Detect which cell encompasses the target text, then output its (X, Y) center coordinate. 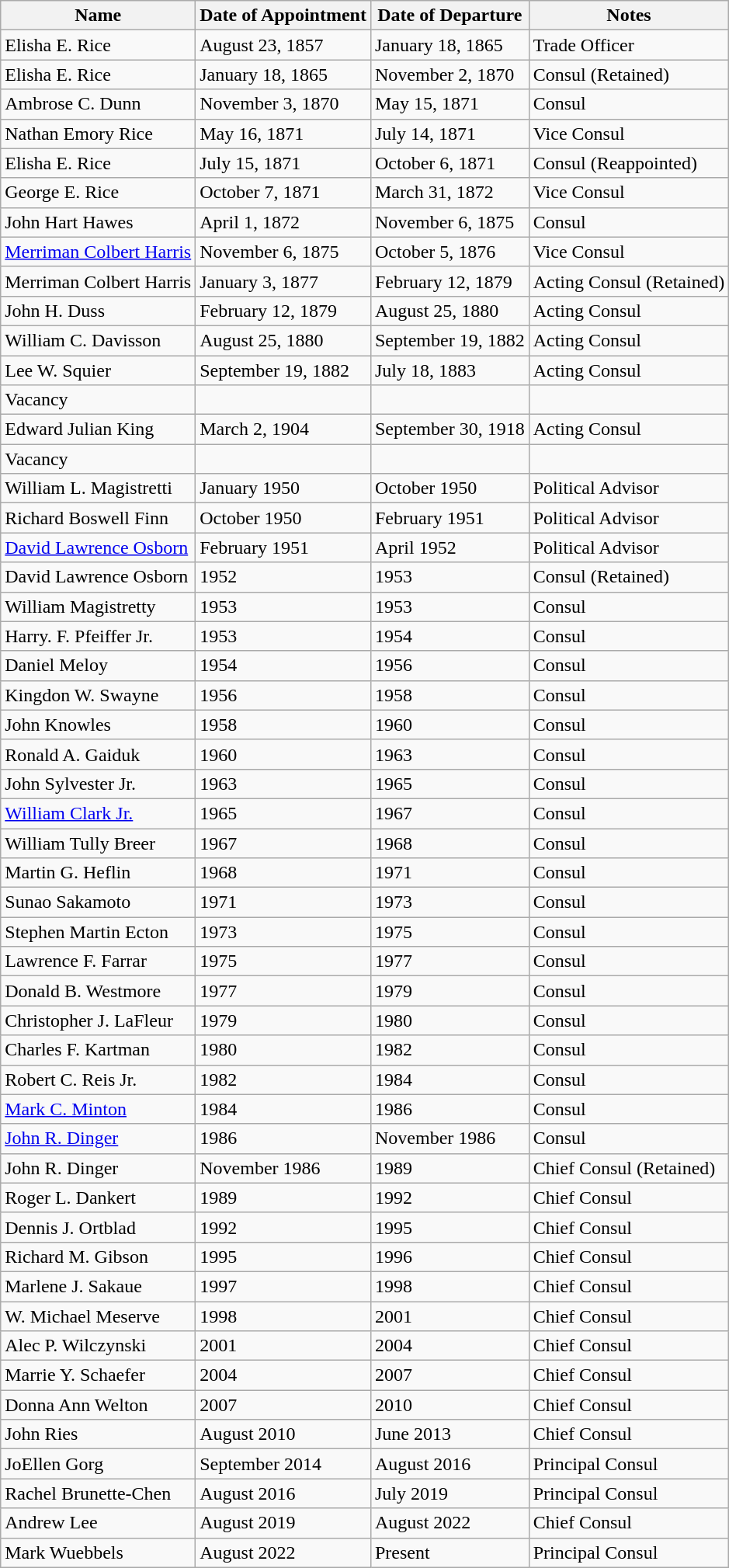
Richard M. Gibson (98, 1257)
August 23, 1857 (283, 45)
Daniel Meloy (98, 666)
Robert C. Reis Jr. (98, 1080)
Consul (Reappointed) (629, 163)
Lee W. Squier (98, 370)
William Clark Jr. (98, 813)
Marrie Y. Schaefer (98, 1375)
Ronald A. Gaiduk (98, 754)
John Sylvester Jr. (98, 784)
Dennis J. Ortblad (98, 1227)
Lawrence F. Farrar (98, 961)
Ambrose C. Dunn (98, 104)
May 16, 1871 (283, 134)
Donna Ann Welton (98, 1405)
1997 (283, 1286)
April 1952 (450, 548)
Rachel Brunette-Chen (98, 1493)
Acting Consul (Retained) (629, 281)
Present (450, 1552)
July 18, 1883 (450, 370)
George E. Rice (98, 193)
January 1950 (283, 488)
Charles F. Kartman (98, 1050)
September 30, 1918 (450, 429)
Martin G. Heflin (98, 873)
Notes (629, 16)
Nathan Emory Rice (98, 134)
Chief Consul (Retained) (629, 1168)
2010 (450, 1405)
August 2019 (283, 1523)
July 14, 1871 (450, 134)
JoEllen Gorg (98, 1464)
September 2014 (283, 1464)
January 3, 1877 (283, 281)
Date of Appointment (283, 16)
Date of Departure (450, 16)
John Knowles (98, 725)
November 2, 1870 (450, 75)
Roger L. Dankert (98, 1198)
Mark Wuebbels (98, 1552)
May 15, 1871 (450, 104)
July 15, 1871 (283, 163)
1996 (450, 1257)
August 2010 (283, 1434)
Stephen Martin Ecton (98, 932)
Harry. F. Pfeiffer Jr. (98, 636)
Sunao Sakamoto (98, 902)
June 2013 (450, 1434)
March 2, 1904 (283, 429)
October 7, 1871 (283, 193)
Marlene J. Sakaue (98, 1286)
Christopher J. LaFleur (98, 1020)
Andrew Lee (98, 1523)
John H. Duss (98, 311)
William Tully Breer (98, 843)
October 6, 1871 (450, 163)
1952 (283, 577)
William Magistretty (98, 607)
Alec P. Wilczynski (98, 1346)
John Hart Hawes (98, 222)
Donald B. Westmore (98, 991)
John Ries (98, 1434)
Mark C. Minton (98, 1109)
Name (98, 16)
Edward Julian King (98, 429)
W. Michael Meserve (98, 1316)
Trade Officer (629, 45)
April 1, 1872 (283, 222)
November 3, 1870 (283, 104)
October 5, 1876 (450, 252)
William C. Davisson (98, 340)
William L. Magistretti (98, 488)
March 31, 1872 (450, 193)
Kingdon W. Swayne (98, 695)
July 2019 (450, 1493)
Richard Boswell Finn (98, 518)
